Provide the (X, Y) coordinate of the cell's center where the given text is located.  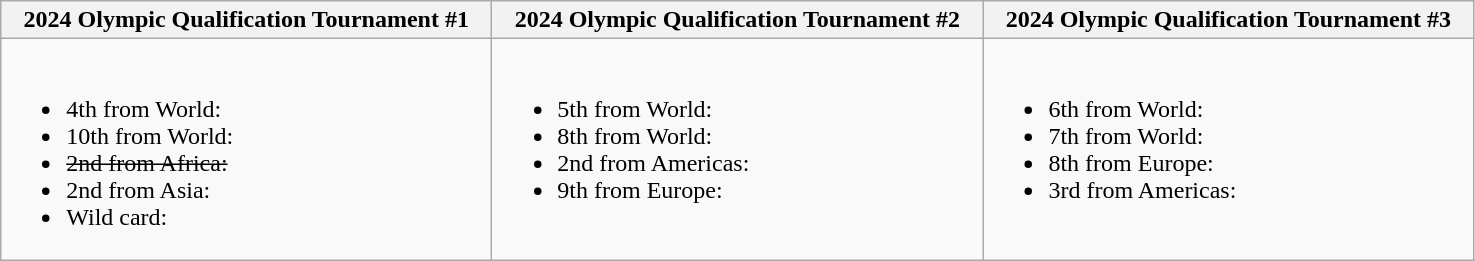
6th from World: 7th from World: 8th from Europe: 3rd from Americas: (1228, 150)
2024 Olympic Qualification Tournament #1 (246, 20)
5th from World: 8th from World: 2nd from Americas: 9th from Europe: (738, 150)
4th from World: 10th from World: 2nd from Africa: 2nd from Asia: Wild card: (246, 150)
2024 Olympic Qualification Tournament #2 (738, 20)
2024 Olympic Qualification Tournament #3 (1228, 20)
